Capture the cell that displays the provided text and extract its (X, Y) central coordinate. 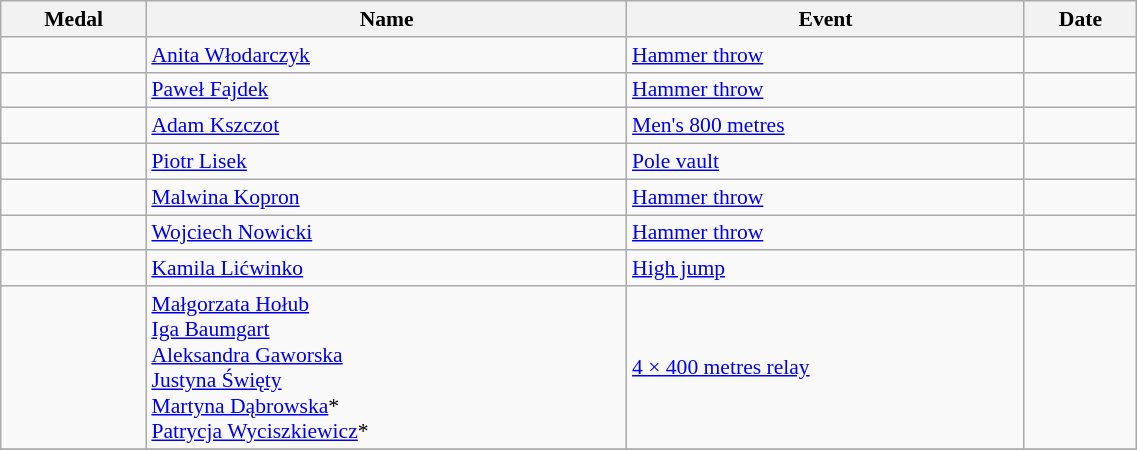
4 × 400 metres relay (826, 368)
Pole vault (826, 162)
Adam Kszczot (386, 126)
Name (386, 19)
Piotr Lisek (386, 162)
Wojciech Nowicki (386, 233)
Małgorzata HołubIga BaumgartAleksandra GaworskaJustyna ŚwiętyMartyna Dąbrowska*Patrycja Wyciszkiewicz* (386, 368)
Paweł Fajdek (386, 90)
Event (826, 19)
Kamila Lićwinko (386, 269)
Men's 800 metres (826, 126)
Anita Włodarczyk (386, 55)
Medal (74, 19)
High jump (826, 269)
Malwina Kopron (386, 197)
Date (1080, 19)
